Identify which cell holds the provided text, then report its (x, y) central coordinate. 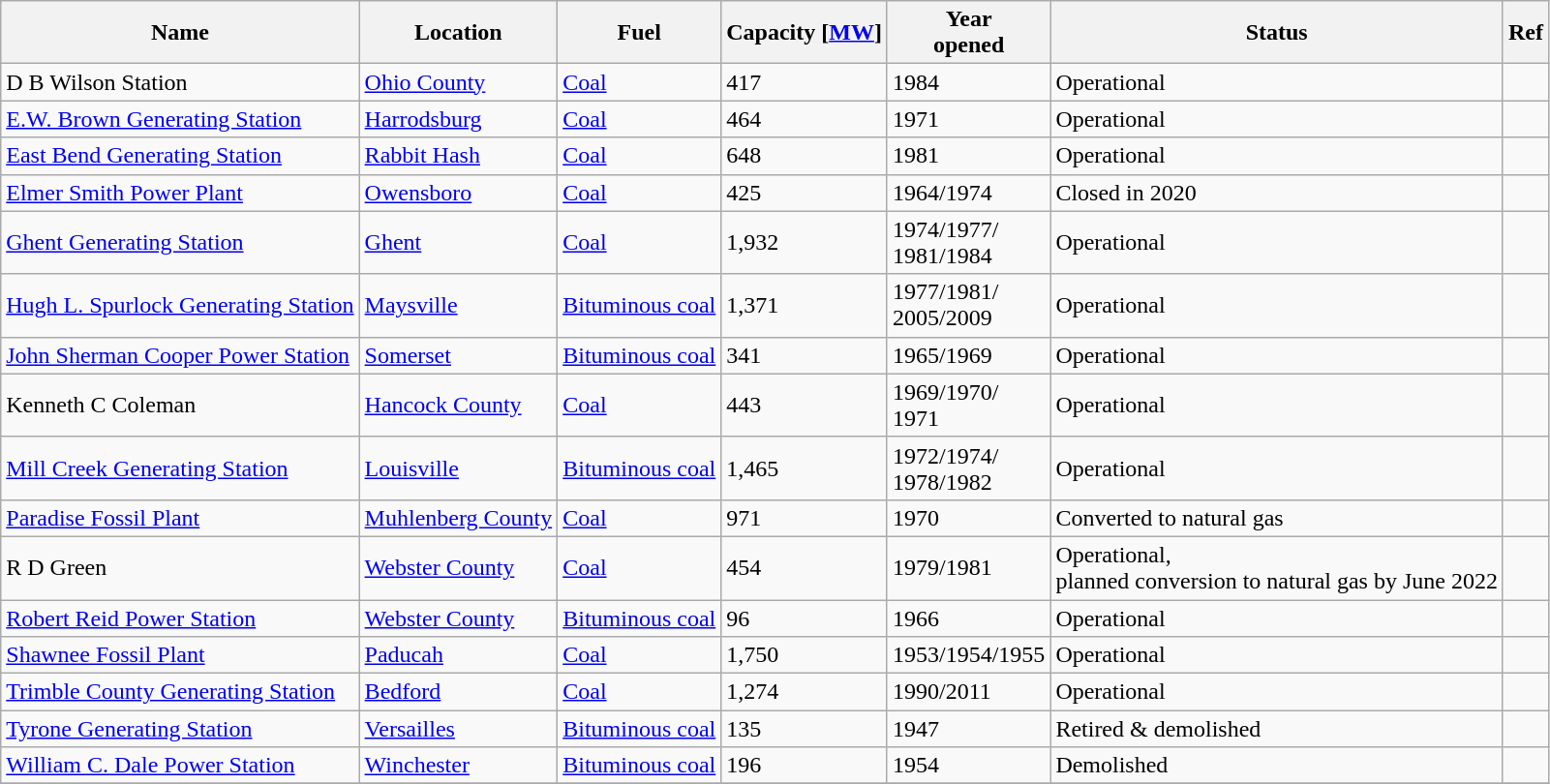
1953/1954/1955 (968, 655)
Ohio County (459, 82)
464 (805, 119)
1979/1981 (968, 567)
1947 (968, 729)
Retired & demolished (1277, 729)
Hugh L. Spurlock Generating Station (180, 306)
971 (805, 518)
454 (805, 567)
Ref (1526, 33)
Rabbit Hash (459, 156)
1,465 (805, 468)
1972/1974/1978/1982 (968, 468)
Mill Creek Generating Station (180, 468)
1981 (968, 156)
1977/1981/2005/2009 (968, 306)
Harrodsburg (459, 119)
Fuel (639, 33)
Owensboro (459, 193)
341 (805, 355)
1990/2011 (968, 692)
Winchester (459, 766)
1954 (968, 766)
1,371 (805, 306)
R D Green (180, 567)
1,274 (805, 692)
196 (805, 766)
417 (805, 82)
Trimble County Generating Station (180, 692)
Elmer Smith Power Plant (180, 193)
Somerset (459, 355)
Demolished (1277, 766)
1965/1969 (968, 355)
Closed in 2020 (1277, 193)
Tyrone Generating Station (180, 729)
D B Wilson Station (180, 82)
Paducah (459, 655)
Robert Reid Power Station (180, 618)
Kenneth C Coleman (180, 405)
1964/1974 (968, 193)
Muhlenberg County (459, 518)
648 (805, 156)
443 (805, 405)
135 (805, 729)
Status (1277, 33)
Ghent Generating Station (180, 242)
Converted to natural gas (1277, 518)
Versailles (459, 729)
1,750 (805, 655)
Louisville (459, 468)
1969/1970/1971 (968, 405)
Yearopened (968, 33)
Location (459, 33)
1984 (968, 82)
William C. Dale Power Station (180, 766)
425 (805, 193)
Paradise Fossil Plant (180, 518)
Bedford (459, 692)
1970 (968, 518)
Capacity [MW] (805, 33)
1966 (968, 618)
E.W. Brown Generating Station (180, 119)
East Bend Generating Station (180, 156)
1974/1977/1981/1984 (968, 242)
1971 (968, 119)
Hancock County (459, 405)
1,932 (805, 242)
Shawnee Fossil Plant (180, 655)
96 (805, 618)
Ghent (459, 242)
Maysville (459, 306)
Operational,planned conversion to natural gas by June 2022 (1277, 567)
John Sherman Cooper Power Station (180, 355)
Name (180, 33)
